From the cell containing the given text, extract its center point as [X, Y] coordinate. 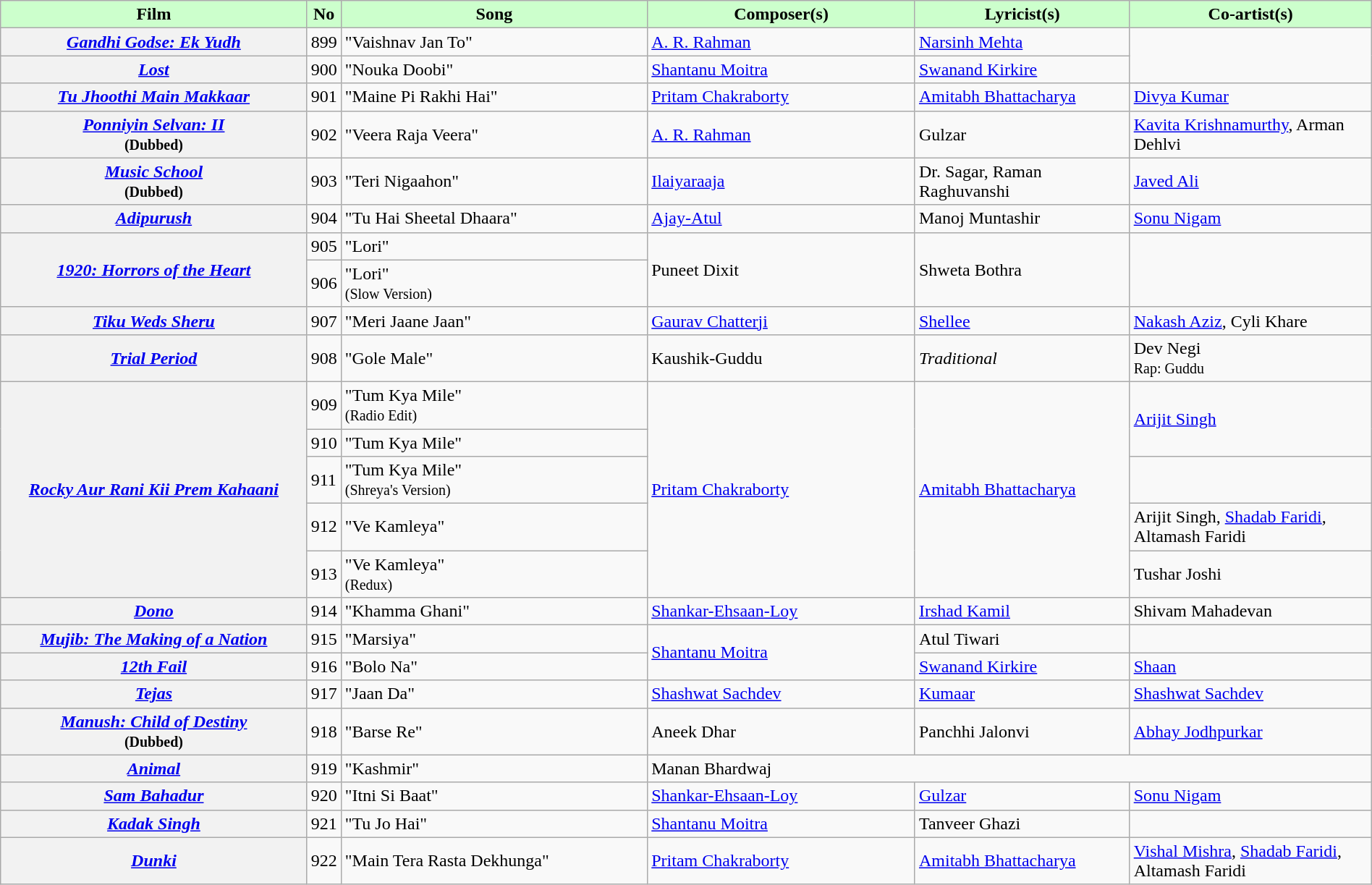
914 [324, 611]
909 [324, 405]
"Itni Si Baat" [494, 796]
Dev NegiRap: Guddu [1250, 357]
Javed Ali [1250, 181]
918 [324, 731]
"Bolo Na" [494, 666]
"Tum Kya Mile"(Radio Edit) [494, 405]
Rocky Aur Rani Kii Prem Kahaani [153, 489]
Tu Jhoothi Main Makkaar [153, 97]
913 [324, 575]
Arijit Singh, Shadab Faridi, Altamash Faridi [1250, 527]
916 [324, 666]
"Ve Kamleya" [494, 527]
Atul Tiwari [1022, 639]
Adipurush [153, 219]
920 [324, 796]
"Main Tera Rasta Dekhunga" [494, 861]
"Teri Nigaahon" [494, 181]
Manush: Child of Destiny(Dubbed) [153, 731]
Gandhi Godse: Ek Yudh [153, 42]
Traditional [1022, 357]
911 [324, 480]
Sam Bahadur [153, 796]
Vishal Mishra, Shadab Faridi, Altamash Faridi [1250, 861]
Shellee [1022, 321]
903 [324, 181]
"Veera Raja Veera" [494, 135]
Co-artist(s) [1250, 14]
Ponniyin Selvan: II(Dubbed) [153, 135]
"Khamma Ghani" [494, 611]
No [324, 14]
1920: Horrors of the Heart [153, 269]
"Lori" [494, 246]
Ajay-Atul [782, 219]
Animal [153, 768]
Composer(s) [782, 14]
Shweta Bothra [1022, 269]
919 [324, 768]
922 [324, 861]
Manan Bhardwaj [1010, 768]
"Tum Kya Mile" [494, 442]
Song [494, 14]
Divya Kumar [1250, 97]
Shaan [1250, 666]
Mujib: The Making of a Nation [153, 639]
Tejas [153, 694]
Dono [153, 611]
"Ve Kamleya"(Redux) [494, 575]
Kumaar [1022, 694]
905 [324, 246]
Tiku Weds Sheru [153, 321]
Abhay Jodhpurkar [1250, 731]
Aneek Dhar [782, 731]
"Jaan Da" [494, 694]
Manoj Muntashir [1022, 219]
"Maine Pi Rakhi Hai" [494, 97]
Dr. Sagar, Raman Raghuvanshi [1022, 181]
910 [324, 442]
901 [324, 97]
899 [324, 42]
Tanveer Ghazi [1022, 823]
906 [324, 284]
900 [324, 69]
Ilaiyaraaja [782, 181]
Trial Period [153, 357]
"Gole Male" [494, 357]
904 [324, 219]
Kadak Singh [153, 823]
Tushar Joshi [1250, 575]
Dunki [153, 861]
Narsinh Mehta [1022, 42]
"Tu Hai Sheetal Dhaara" [494, 219]
Film [153, 14]
Irshad Kamil [1022, 611]
902 [324, 135]
Lyricist(s) [1022, 14]
"Tum Kya Mile"(Shreya's Version) [494, 480]
917 [324, 694]
"Kashmir" [494, 768]
"Tu Jo Hai" [494, 823]
Lost [153, 69]
"Meri Jaane Jaan" [494, 321]
Arijit Singh [1250, 418]
Kavita Krishnamurthy, Arman Dehlvi [1250, 135]
Puneet Dixit [782, 269]
Kaushik-Guddu [782, 357]
"Lori"(Slow Version) [494, 284]
912 [324, 527]
Gaurav Chatterji [782, 321]
"Vaishnav Jan To" [494, 42]
Panchhi Jalonvi [1022, 731]
"Barse Re" [494, 731]
Music School(Dubbed) [153, 181]
915 [324, 639]
Shivam Mahadevan [1250, 611]
"Nouka Doobi" [494, 69]
12th Fail [153, 666]
908 [324, 357]
907 [324, 321]
921 [324, 823]
"Marsiya" [494, 639]
Nakash Aziz, Cyli Khare [1250, 321]
